Return the (x, y) coordinate for the center point of the cell that contains the specified text.  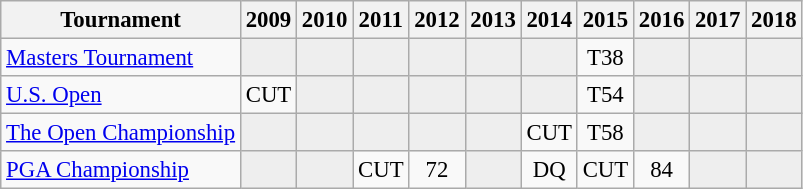
PGA Championship (121, 170)
Tournament (121, 20)
84 (661, 170)
2015 (605, 20)
2013 (493, 20)
T38 (605, 58)
U.S. Open (121, 95)
2017 (718, 20)
2018 (774, 20)
2014 (549, 20)
2010 (325, 20)
T58 (605, 133)
DQ (549, 170)
2011 (381, 20)
The Open Championship (121, 133)
72 (437, 170)
2009 (268, 20)
2016 (661, 20)
T54 (605, 95)
Masters Tournament (121, 58)
2012 (437, 20)
